Identify which cell holds the provided text, then report its [x, y] central coordinate. 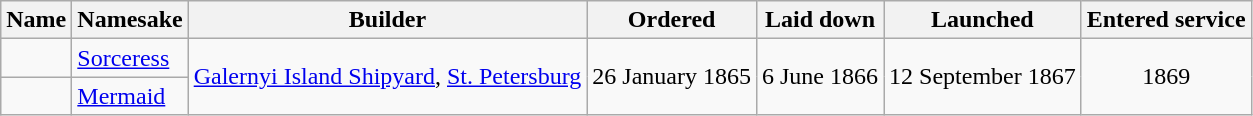
Builder [388, 20]
12 September 1867 [983, 77]
Entered service [1166, 20]
Namesake [130, 20]
Laid down [820, 20]
Ordered [672, 20]
Launched [983, 20]
Name [36, 20]
Galernyi Island Shipyard, St. Petersburg [388, 77]
1869 [1166, 77]
Mermaid [130, 96]
Sorceress [130, 58]
6 June 1866 [820, 77]
26 January 1865 [672, 77]
